For the text-containing cell, return its midpoint in (X, Y) coordinate format. 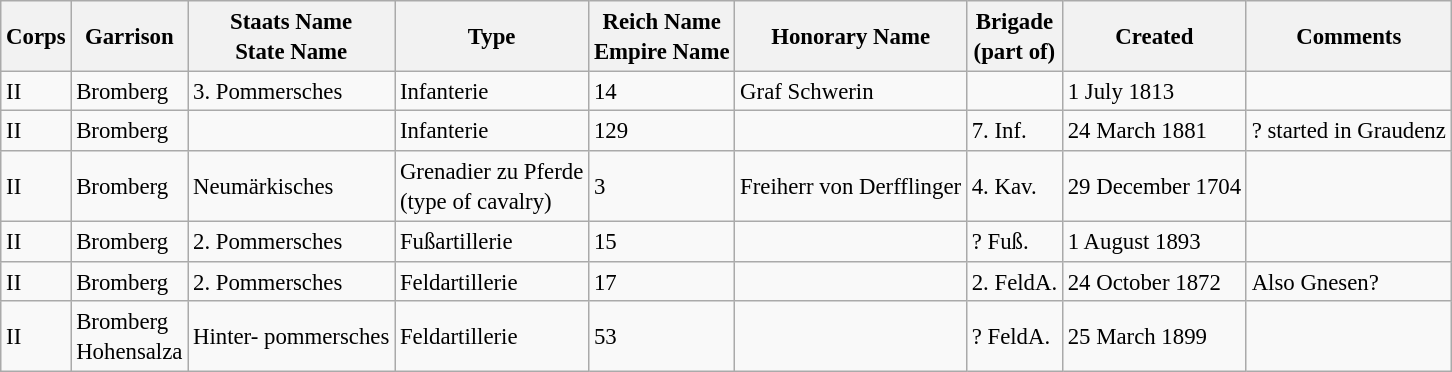
1 August 1893 (1154, 241)
53 (662, 337)
? started in Graudenz (1348, 131)
3 (662, 186)
3. Pommersches (292, 91)
Comments (1348, 36)
24 October 1872 (1154, 281)
Brigade (part of) (1014, 36)
29 December 1704 (1154, 186)
Freiherr von Derfflinger (851, 186)
BrombergHohensalza (130, 337)
Fußartillerie (492, 241)
Graf Schwerin (851, 91)
Grenadier zu Pferde (type of cavalry) (492, 186)
Hinter- pommersches (292, 337)
? FeldA. (1014, 337)
24 March 1881 (1154, 131)
Honorary Name (851, 36)
Type (492, 36)
25 March 1899 (1154, 337)
Reich Name Empire Name (662, 36)
15 (662, 241)
Neumärkisches (292, 186)
Corps (36, 36)
Garrison (130, 36)
1 July 1813 (1154, 91)
2. FeldA. (1014, 281)
7. Inf. (1014, 131)
Also Gnesen? (1348, 281)
4. Kav. (1014, 186)
? Fuß. (1014, 241)
Created (1154, 36)
17 (662, 281)
Staats NameState Name (292, 36)
129 (662, 131)
14 (662, 91)
